Extract the [X, Y] coordinate from the center of the cell holding the provided text.  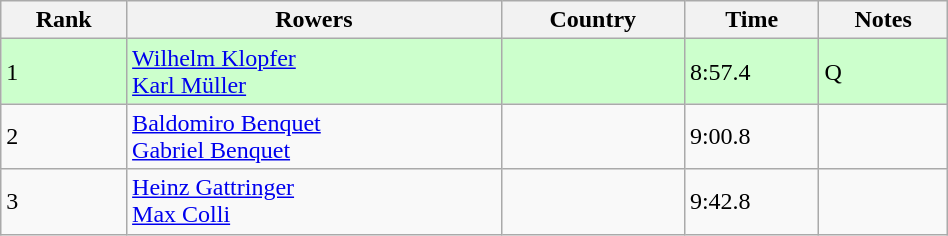
Notes [883, 20]
Time [752, 20]
Wilhelm KlopferKarl Müller [314, 72]
3 [64, 202]
8:57.4 [752, 72]
Q [883, 72]
Country [592, 20]
Baldomiro BenquetGabriel Benquet [314, 136]
9:42.8 [752, 202]
Rowers [314, 20]
1 [64, 72]
Heinz GattringerMax Colli [314, 202]
9:00.8 [752, 136]
2 [64, 136]
Rank [64, 20]
